From the cell containing the given text, extract its center point as [X, Y] coordinate. 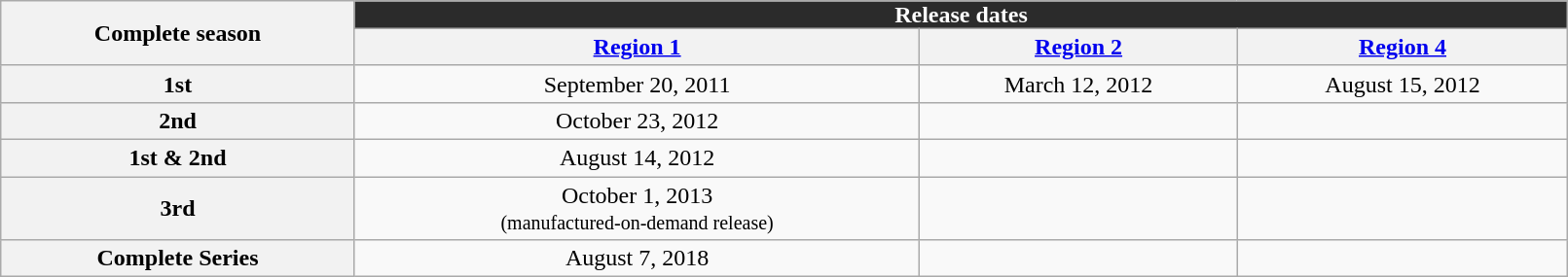
Region 1 [637, 47]
September 20, 2011 [637, 84]
1st [177, 84]
3rd [177, 208]
2nd [177, 121]
August 14, 2012 [637, 157]
August 15, 2012 [1403, 84]
Region 4 [1403, 47]
1st & 2nd [177, 157]
Complete Series [177, 259]
Complete season [177, 33]
October 23, 2012 [637, 121]
March 12, 2012 [1078, 84]
Release dates [962, 15]
Region 2 [1078, 47]
August 7, 2018 [637, 259]
October 1, 2013(manufactured-on-demand release) [637, 208]
